Provide the [X, Y] coordinate of the cell's center where the given text is located.  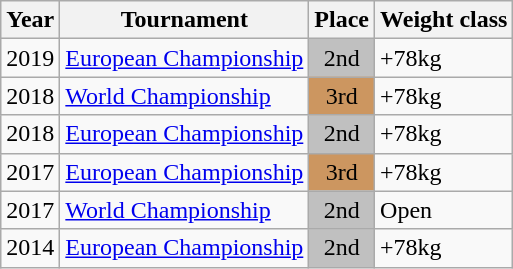
Open [444, 210]
Place [342, 20]
2019 [30, 58]
Weight class [444, 20]
Year [30, 20]
2014 [30, 248]
Tournament [184, 20]
